Locate the cell with the specified text and output its (X, Y) center coordinate. 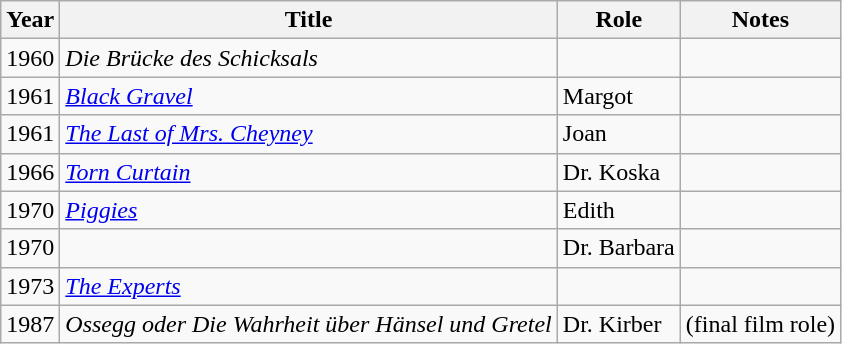
Black Gravel (308, 96)
Piggies (308, 210)
1973 (30, 286)
Title (308, 20)
The Experts (308, 286)
Margot (618, 96)
Die Brücke des Schicksals (308, 58)
Year (30, 20)
Ossegg oder Die Wahrheit über Hänsel und Gretel (308, 324)
Dr. Barbara (618, 248)
Role (618, 20)
Dr. Koska (618, 172)
(final film role) (760, 324)
Edith (618, 210)
1960 (30, 58)
Joan (618, 134)
Dr. Kirber (618, 324)
1966 (30, 172)
Notes (760, 20)
The Last of Mrs. Cheyney (308, 134)
1987 (30, 324)
Torn Curtain (308, 172)
